From the cell containing the given text, extract its center point as [x, y] coordinate. 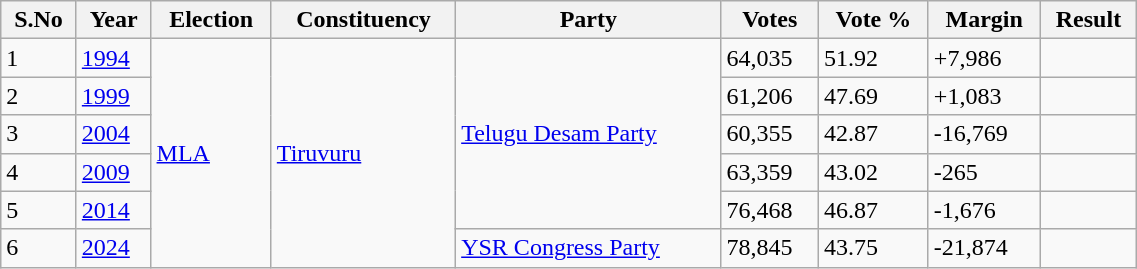
MLA [211, 153]
43.75 [873, 248]
2014 [114, 210]
61,206 [770, 96]
Margin [984, 20]
Election [211, 20]
Votes [770, 20]
Telugu Desam Party [588, 134]
2009 [114, 172]
46.87 [873, 210]
+7,986 [984, 58]
60,355 [770, 134]
Party [588, 20]
43.02 [873, 172]
Year [114, 20]
-21,874 [984, 248]
78,845 [770, 248]
1994 [114, 58]
Result [1088, 20]
47.69 [873, 96]
76,468 [770, 210]
-16,769 [984, 134]
YSR Congress Party [588, 248]
2004 [114, 134]
Vote % [873, 20]
1999 [114, 96]
51.92 [873, 58]
5 [39, 210]
42.87 [873, 134]
64,035 [770, 58]
Tiruvuru [363, 153]
-1,676 [984, 210]
2 [39, 96]
6 [39, 248]
Constituency [363, 20]
+1,083 [984, 96]
1 [39, 58]
63,359 [770, 172]
2024 [114, 248]
3 [39, 134]
-265 [984, 172]
S.No [39, 20]
4 [39, 172]
